For the text-containing cell, return its midpoint in (x, y) coordinate format. 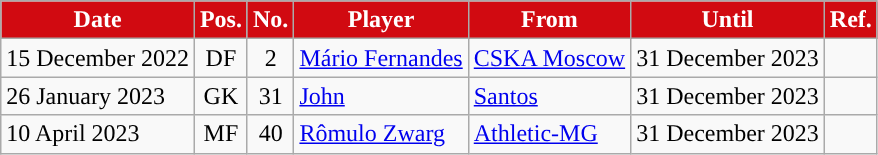
Mário Fernandes (381, 58)
CSKA Moscow (549, 58)
No. (270, 20)
Pos. (220, 20)
Athletic-MG (549, 134)
MF (220, 134)
GK (220, 96)
DF (220, 58)
10 April 2023 (98, 134)
26 January 2023 (98, 96)
Player (381, 20)
Ref. (850, 20)
From (549, 20)
31 (270, 96)
2 (270, 58)
15 December 2022 (98, 58)
Santos (549, 96)
Rômulo Zwarg (381, 134)
Until (728, 20)
40 (270, 134)
John (381, 96)
Date (98, 20)
